Return [X, Y] of the center of cell containing provided text 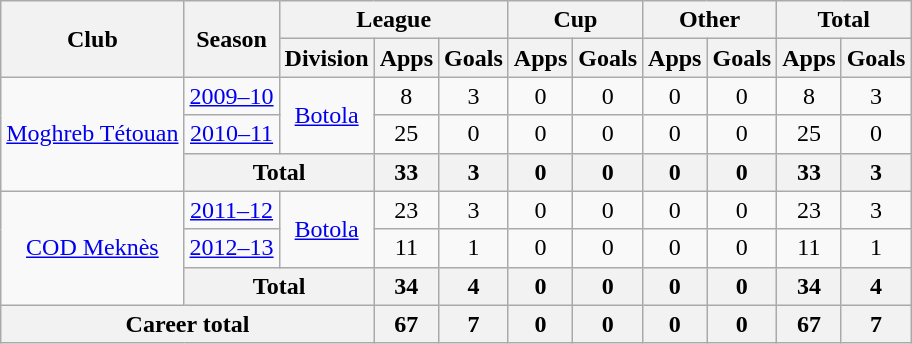
Club [92, 39]
2012–13 [232, 248]
League [394, 20]
2009–10 [232, 96]
Other [710, 20]
2011–12 [232, 210]
Season [232, 39]
COD Meknès [92, 248]
Career total [188, 324]
2010–11 [232, 134]
Division [326, 58]
Moghreb Tétouan [92, 134]
Cup [575, 20]
